Identify which cell holds the provided text, then report its (X, Y) central coordinate. 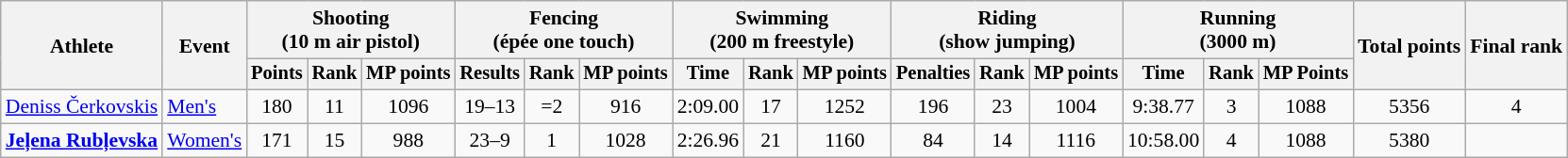
23–9 (490, 141)
Running(3000 m) (1238, 30)
Fencing(épée one touch) (563, 30)
MP Points (1306, 74)
Shooting(10 m air pistol) (351, 30)
Final rank (1516, 45)
1252 (845, 107)
19–13 (490, 107)
Results (490, 74)
2:26.96 (708, 141)
14 (1002, 141)
196 (933, 107)
Deniss Čerkovskis (81, 107)
11 (335, 107)
Swimming(200 m freestyle) (782, 30)
17 (771, 107)
9:38.77 (1163, 107)
84 (933, 141)
916 (626, 107)
1160 (845, 141)
5356 (1410, 107)
1116 (1076, 141)
1028 (626, 141)
Points (276, 74)
10:58.00 (1163, 141)
3 (1231, 107)
1 (552, 141)
5380 (1410, 141)
Athlete (81, 45)
988 (408, 141)
15 (335, 141)
1004 (1076, 107)
Jeļena Rubļevska (81, 141)
Total points (1410, 45)
Event (204, 45)
Men's (204, 107)
=2 (552, 107)
Riding(show jumping) (1008, 30)
23 (1002, 107)
21 (771, 141)
171 (276, 141)
1096 (408, 107)
180 (276, 107)
2:09.00 (708, 107)
Women's (204, 141)
Penalties (933, 74)
